Return [x, y] of the center of cell containing provided text 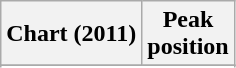
Peakposition [188, 34]
Chart (2011) [72, 34]
